Extract the [X, Y] coordinate from the center of the cell holding the provided text.  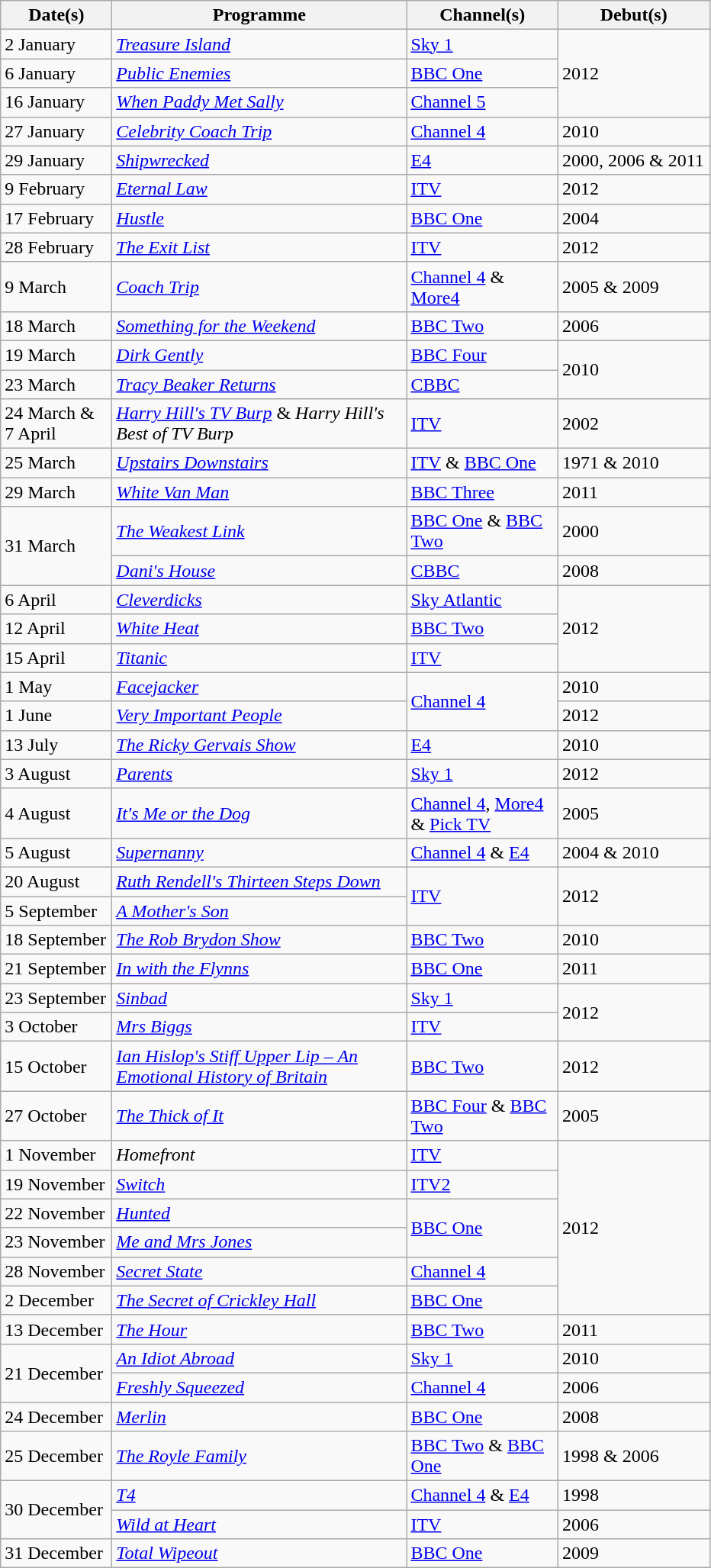
The Hour [259, 1329]
Channel(s) [482, 15]
Something for the Weekend [259, 326]
24 March & 7 April [56, 424]
31 December [56, 1554]
28 February [56, 247]
27 January [56, 131]
When Paddy Met Sally [259, 102]
19 November [56, 1184]
Supernanny [259, 852]
12 April [56, 629]
White Heat [259, 629]
21 December [56, 1373]
2005 & 2009 [633, 287]
Eternal Law [259, 189]
Coach Trip [259, 287]
20 August [56, 881]
Wild at Heart [259, 1525]
1 May [56, 687]
ITV2 [482, 1184]
BBC Four & BBC Two [482, 1116]
Cleverdicks [259, 600]
The Thick of It [259, 1116]
5 August [56, 852]
28 November [56, 1271]
Titanic [259, 658]
Parents [259, 774]
T4 [259, 1496]
Sinbad [259, 998]
1971 & 2010 [633, 463]
Upstairs Downstairs [259, 463]
BBC One & BBC Two [482, 531]
1 November [56, 1155]
19 March [56, 355]
13 July [56, 745]
29 March [56, 492]
Treasure Island [259, 44]
17 February [56, 218]
A Mother's Son [259, 910]
2002 [633, 424]
Shipwrecked [259, 160]
Homefront [259, 1155]
2000, 2006 & 2011 [633, 160]
4 August [56, 813]
1998 [633, 1496]
White Van Man [259, 492]
Total Wipeout [259, 1554]
25 March [56, 463]
In with the Flynns [259, 969]
Dirk Gently [259, 355]
Channel 4, More4 & Pick TV [482, 813]
Me and Mrs Jones [259, 1242]
2000 [633, 531]
30 December [56, 1510]
15 October [56, 1067]
The Rob Brydon Show [259, 940]
The Weakest Link [259, 531]
An Idiot Abroad [259, 1358]
5 September [56, 910]
The Royle Family [259, 1456]
24 December [56, 1417]
Merlin [259, 1417]
BBC Four [482, 355]
Very Important People [259, 716]
Hustle [259, 218]
2 January [56, 44]
Switch [259, 1184]
2004 & 2010 [633, 852]
1 June [56, 716]
29 January [56, 160]
Dani's House [259, 571]
Hunted [259, 1213]
Debut(s) [633, 15]
The Exit List [259, 247]
16 January [56, 102]
13 December [56, 1329]
18 September [56, 940]
Ruth Rendell's Thirteen Steps Down [259, 881]
27 October [56, 1116]
Date(s) [56, 15]
Freshly Squeezed [259, 1387]
Tracy Beaker Returns [259, 384]
Facejacker [259, 687]
The Secret of Crickley Hall [259, 1300]
2004 [633, 218]
Channel 5 [482, 102]
18 March [56, 326]
Mrs Biggs [259, 1027]
1998 & 2006 [633, 1456]
3 August [56, 774]
BBC Two & BBC One [482, 1456]
BBC Three [482, 492]
Programme [259, 15]
2009 [633, 1554]
The Ricky Gervais Show [259, 745]
6 January [56, 73]
22 November [56, 1213]
Sky Atlantic [482, 600]
2 December [56, 1300]
Public Enemies [259, 73]
3 October [56, 1027]
31 March [56, 546]
25 December [56, 1456]
Celebrity Coach Trip [259, 131]
ITV & BBC One [482, 463]
23 November [56, 1242]
9 March [56, 287]
15 April [56, 658]
Ian Hislop's Stiff Upper Lip – An Emotional History of Britain [259, 1067]
Harry Hill's TV Burp & Harry Hill's Best of TV Burp [259, 424]
23 September [56, 998]
Channel 4 & More4 [482, 287]
21 September [56, 969]
6 April [56, 600]
23 March [56, 384]
9 February [56, 189]
It's Me or the Dog [259, 813]
Secret State [259, 1271]
